Return [X, Y] of the center of cell containing provided text 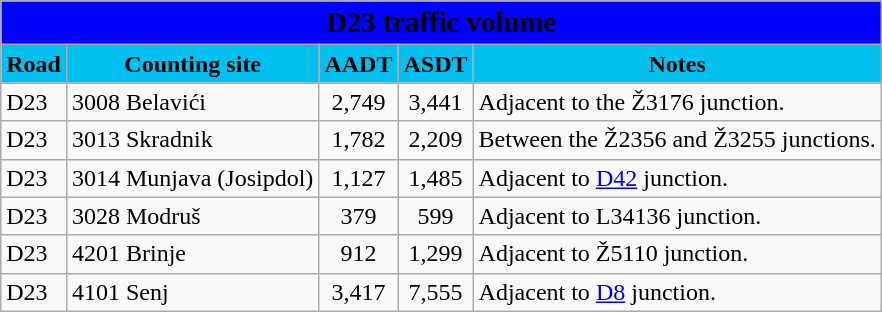
1,485 [436, 178]
4201 Brinje [192, 254]
7,555 [436, 292]
599 [436, 216]
Adjacent to the Ž3176 junction. [677, 102]
2,209 [436, 140]
3,417 [358, 292]
912 [358, 254]
4101 Senj [192, 292]
ASDT [436, 64]
Adjacent to D8 junction. [677, 292]
2,749 [358, 102]
379 [358, 216]
3008 Belavići [192, 102]
Adjacent to D42 junction. [677, 178]
D23 traffic volume [442, 23]
1,782 [358, 140]
Road [34, 64]
AADT [358, 64]
Counting site [192, 64]
Adjacent to L34136 junction. [677, 216]
3,441 [436, 102]
1,127 [358, 178]
Notes [677, 64]
Adjacent to Ž5110 junction. [677, 254]
3013 Skradnik [192, 140]
3028 Modruš [192, 216]
1,299 [436, 254]
Between the Ž2356 and Ž3255 junctions. [677, 140]
3014 Munjava (Josipdol) [192, 178]
